From the cell containing the given text, extract its center point as (x, y) coordinate. 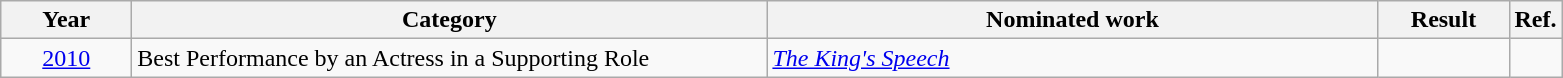
Result (1444, 20)
The King's Speech (1072, 58)
2010 (66, 58)
Category (450, 20)
Nominated work (1072, 20)
Ref. (1536, 20)
Best Performance by an Actress in a Supporting Role (450, 58)
Year (66, 20)
